Identify which cell holds the provided text, then report its (X, Y) central coordinate. 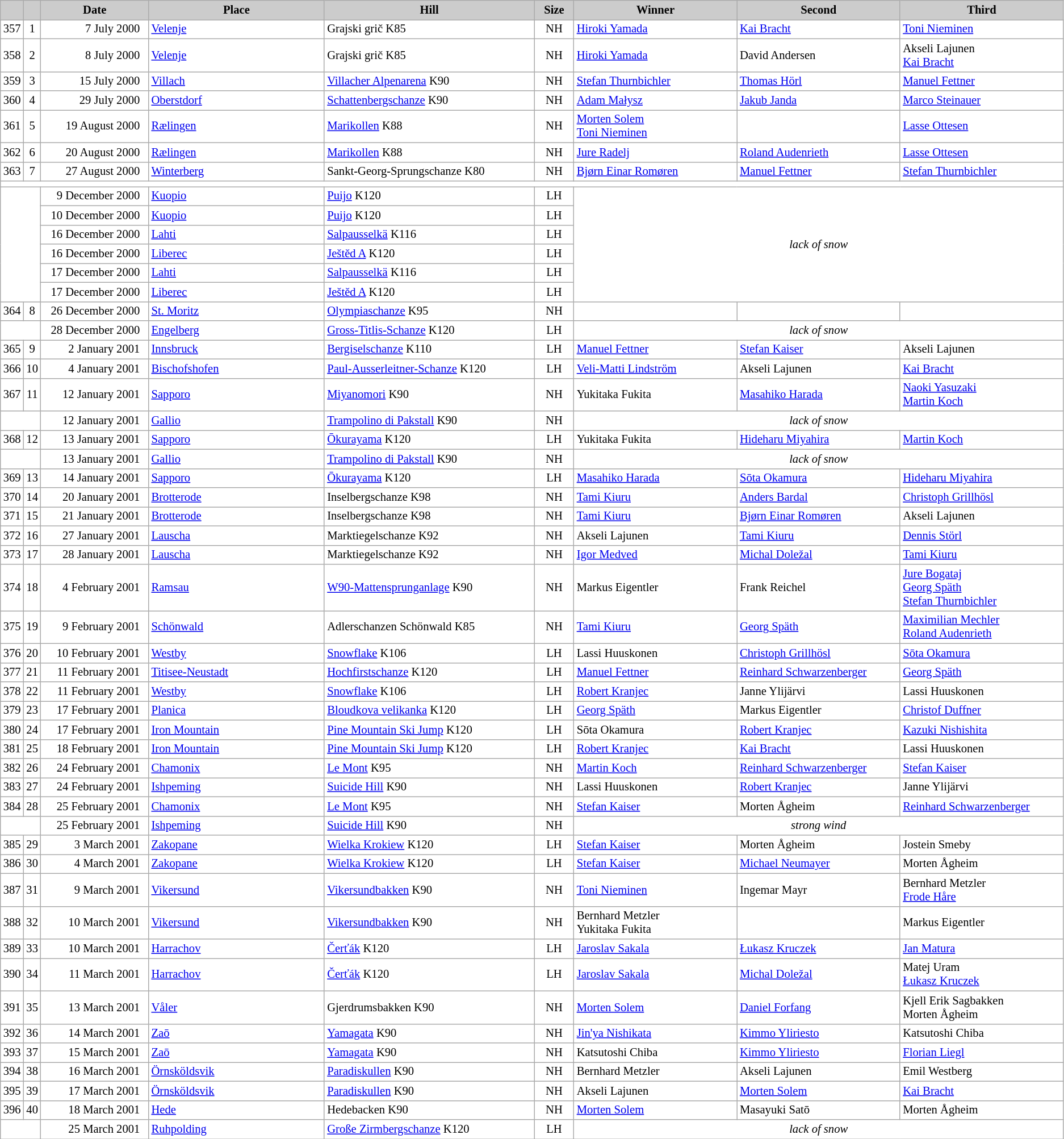
18 (32, 588)
18 February 2001 (95, 749)
Engelberg (237, 330)
371 (12, 516)
386 (12, 864)
Innsbruck (237, 349)
9 February 2001 (95, 627)
396 (12, 1110)
17 (32, 555)
4 February 2001 (95, 588)
369 (12, 478)
Igor Medved (655, 555)
Titisee-Neustadt (237, 672)
15 (32, 516)
27 August 2000 (95, 171)
15 July 2000 (95, 81)
25 March 2001 (95, 1129)
12 (32, 439)
Planica (237, 710)
384 (12, 806)
15 March 2001 (95, 1052)
38 (32, 1071)
Winterberg (237, 171)
29 July 2000 (95, 101)
8 (32, 311)
Matej Uram Łukasz Kruczek (981, 974)
363 (12, 171)
Bischofshofen (237, 368)
Veli-Matti Lindström (655, 368)
David Andersen (819, 55)
1 (32, 29)
Kjell Erik Sagbakken Morten Ågheim (981, 1007)
Second (819, 10)
17 March 2001 (95, 1091)
385 (12, 844)
3 March 2001 (95, 844)
379 (12, 710)
387 (12, 890)
14 March 2001 (95, 1033)
Bergiselschanze K110 (429, 349)
Jure Bogataj Georg Späth Stefan Thurnbichler (981, 588)
40 (32, 1110)
Michael Neumayer (819, 864)
Hill (429, 10)
Oberstdorf (237, 101)
Christof Duffner (981, 710)
20 January 2001 (95, 497)
37 (32, 1052)
4 (32, 101)
Adlerschanzen Schönwald K85 (429, 627)
23 (32, 710)
365 (12, 349)
35 (32, 1007)
Frank Reichel (819, 588)
Jure Radelj (655, 152)
Morten Solem Toni Nieminen (655, 126)
381 (12, 749)
382 (12, 768)
13 (32, 478)
7 (32, 171)
13 March 2001 (95, 1007)
St. Moritz (237, 311)
W90-Mattensprunganlage K90 (429, 588)
394 (12, 1071)
Ingemar Mayr (819, 890)
Hedebacken K90 (429, 1110)
39 (32, 1091)
375 (12, 627)
19 (32, 627)
395 (12, 1091)
378 (12, 691)
6 (32, 152)
2 (32, 55)
10 (32, 368)
22 (32, 691)
359 (12, 81)
30 (32, 864)
360 (12, 101)
Masayuki Satō (819, 1110)
11 March 2001 (95, 974)
Jakub Janda (819, 101)
362 (12, 152)
10 December 2000 (95, 215)
388 (12, 923)
Marco Steinauer (981, 101)
9 December 2000 (95, 196)
Florian Liegl (981, 1052)
14 January 2001 (95, 478)
Jostein Smeby (981, 844)
Daniel Forfang (819, 1007)
391 (12, 1007)
4 January 2001 (95, 368)
Bernhard Metzler (655, 1071)
Schönwald (237, 627)
Große Zirmbergschanze K120 (429, 1129)
4 March 2001 (95, 864)
377 (12, 672)
27 January 2001 (95, 535)
10 February 2001 (95, 653)
Emil Westberg (981, 1071)
7 July 2000 (95, 29)
Thomas Hörl (819, 81)
18 March 2001 (95, 1110)
Gjerdrumsbakken K90 (429, 1007)
25 (32, 749)
27 (32, 787)
32 (32, 923)
Jin'ya Nishikata (655, 1033)
20 (32, 653)
26 December 2000 (95, 311)
9 March 2001 (95, 890)
36 (32, 1033)
390 (12, 974)
Villach (237, 81)
33 (32, 949)
368 (12, 439)
Bernhard Metzler Yukitaka Fukita (655, 923)
Kazuki Nishishita (981, 730)
358 (12, 55)
Olympiaschanze K95 (429, 311)
Bernhard Metzler Frode Håre (981, 890)
Łukasz Kruczek (819, 949)
28 December 2000 (95, 330)
392 (12, 1033)
21 January 2001 (95, 516)
Våler (237, 1007)
376 (12, 653)
16 (32, 535)
Hede (237, 1110)
Schattenbergschanze K90 (429, 101)
16 March 2001 (95, 1071)
Dennis Störl (981, 535)
Bloudkova velikanka K120 (429, 710)
Third (981, 10)
14 (32, 497)
5 (32, 126)
Adam Małysz (655, 101)
Place (237, 10)
Date (95, 10)
393 (12, 1052)
strong wind (819, 826)
28 January 2001 (95, 555)
357 (12, 29)
34 (32, 974)
364 (12, 311)
389 (12, 949)
8 July 2000 (95, 55)
383 (12, 787)
372 (12, 535)
Miyanomori K90 (429, 395)
Maximilian Mechler Roland Audenrieth (981, 627)
Sankt-Georg-Sprungschanze K80 (429, 171)
3 (32, 81)
Roland Audenrieth (819, 152)
Ruhpolding (237, 1129)
Paul-Ausserleitner-Schanze K120 (429, 368)
Naoki Yasuzaki Martin Koch (981, 395)
Akseli Lajunen Kai Bracht (981, 55)
Villacher Alpenarena K90 (429, 81)
367 (12, 395)
Anders Bardal (819, 497)
Hochfirstschanze K120 (429, 672)
28 (32, 806)
Jan Matura (981, 949)
31 (32, 890)
9 (32, 349)
2 January 2001 (95, 349)
Ramsau (237, 588)
20 August 2000 (95, 152)
19 August 2000 (95, 126)
361 (12, 126)
Gross-Titlis-Schanze K120 (429, 330)
370 (12, 497)
21 (32, 672)
Size (554, 10)
Winner (655, 10)
26 (32, 768)
24 (32, 730)
380 (12, 730)
29 (32, 844)
374 (12, 588)
373 (12, 555)
366 (12, 368)
11 (32, 395)
